Detect which cell encompasses the target text, then output its [x, y] center coordinate. 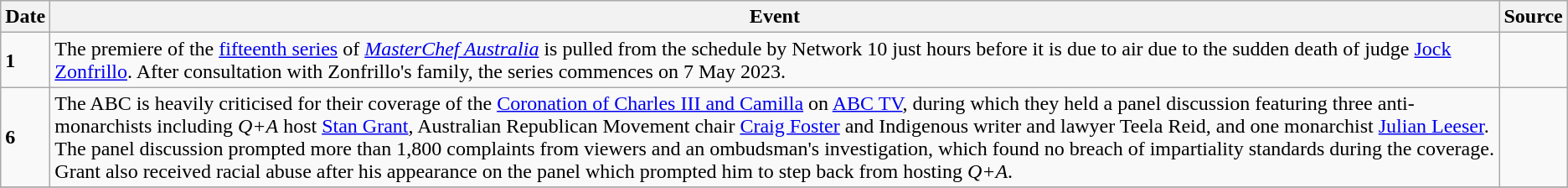
1 [25, 60]
Event [775, 17]
6 [25, 138]
Source [1533, 17]
Date [25, 17]
